Output the [X, Y] coordinate of the center of the cell containing the given text.  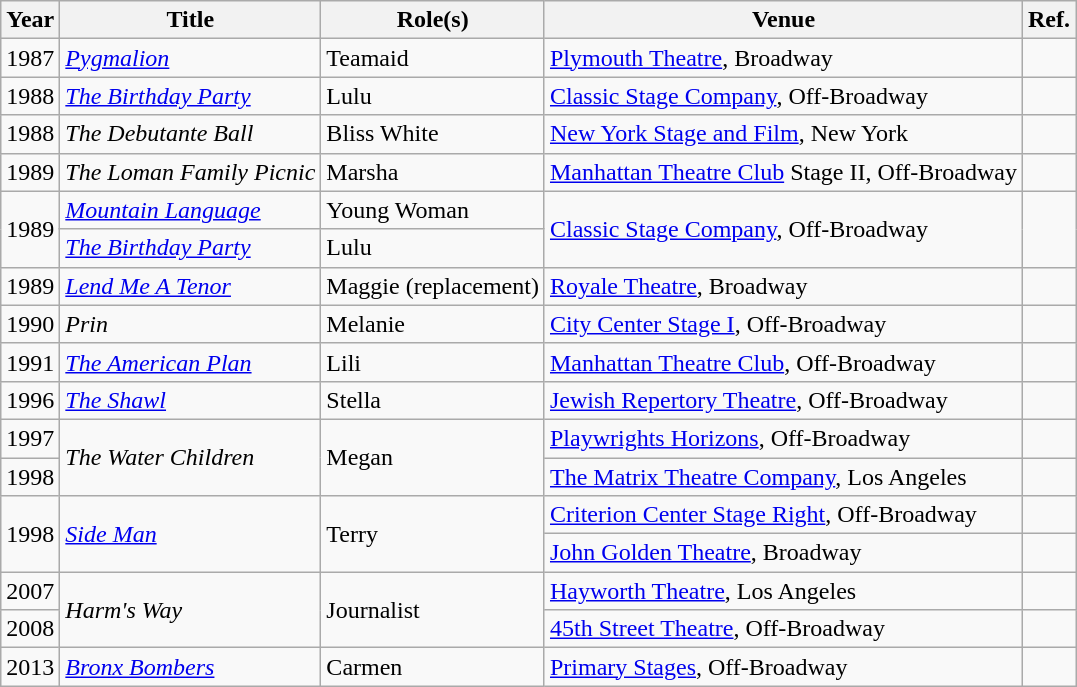
2008 [30, 629]
Plymouth Theatre, Broadway [783, 58]
Lili [433, 362]
The Matrix Theatre Company, Los Angeles [783, 477]
Venue [783, 20]
Criterion Center Stage Right, Off-Broadway [783, 515]
2007 [30, 591]
Lend Me A Tenor [190, 286]
The Shawl [190, 400]
New York Stage and Film, New York [783, 134]
John Golden Theatre, Broadway [783, 553]
Journalist [433, 610]
Stella [433, 400]
Bliss White [433, 134]
Harm's Way [190, 610]
Hayworth Theatre, Los Angeles [783, 591]
Year [30, 20]
Teamaid [433, 58]
Melanie [433, 324]
45th Street Theatre, Off-Broadway [783, 629]
Manhattan Theatre Club Stage II, Off-Broadway [783, 172]
Terry [433, 534]
1997 [30, 438]
Role(s) [433, 20]
Megan [433, 457]
Royale Theatre, Broadway [783, 286]
The Debutante Ball [190, 134]
Side Man [190, 534]
Playwrights Horizons, Off-Broadway [783, 438]
Bronx Bombers [190, 667]
Mountain Language [190, 210]
Pygmalion [190, 58]
1990 [30, 324]
Ref. [1050, 20]
Prin [190, 324]
The Water Children [190, 457]
City Center Stage I, Off-Broadway [783, 324]
The Loman Family Picnic [190, 172]
2013 [30, 667]
Title [190, 20]
1996 [30, 400]
1991 [30, 362]
Primary Stages, Off-Broadway [783, 667]
Manhattan Theatre Club, Off-Broadway [783, 362]
Marsha [433, 172]
Carmen [433, 667]
1987 [30, 58]
Young Woman [433, 210]
Maggie (replacement) [433, 286]
Jewish Repertory Theatre, Off-Broadway [783, 400]
The American Plan [190, 362]
